For the text-containing cell, return its midpoint in [x, y] coordinate format. 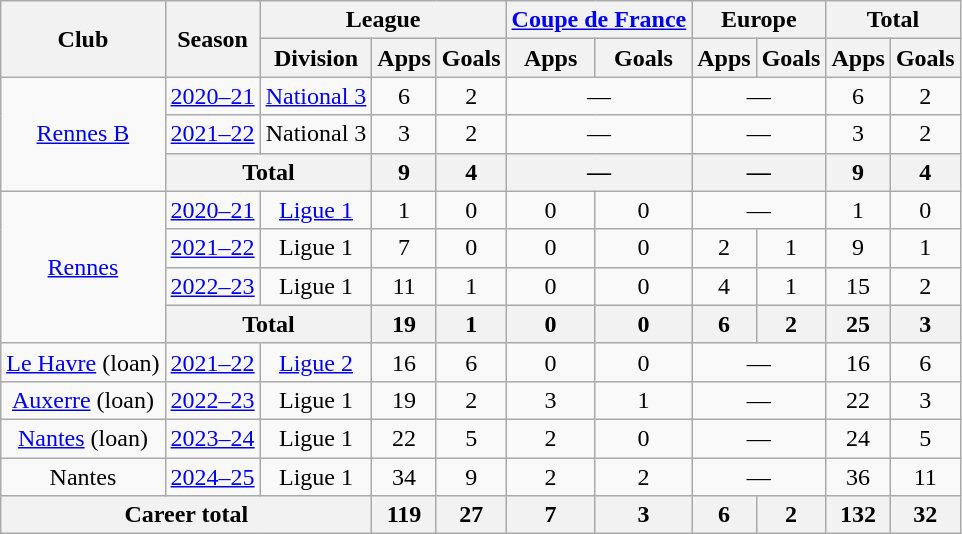
Division [316, 58]
Club [83, 39]
Coupe de France [599, 20]
2024–25 [212, 477]
34 [404, 477]
25 [858, 324]
2023–24 [212, 438]
Career total [186, 515]
24 [858, 438]
Ligue 2 [316, 362]
League [383, 20]
Le Havre (loan) [83, 362]
Europe [759, 20]
36 [858, 477]
Rennes B [83, 134]
Season [212, 39]
Rennes [83, 267]
15 [858, 286]
27 [471, 515]
119 [404, 515]
132 [858, 515]
32 [925, 515]
Auxerre (loan) [83, 400]
Nantes [83, 477]
Nantes (loan) [83, 438]
